Capture the cell that displays the provided text and extract its [X, Y] central coordinate. 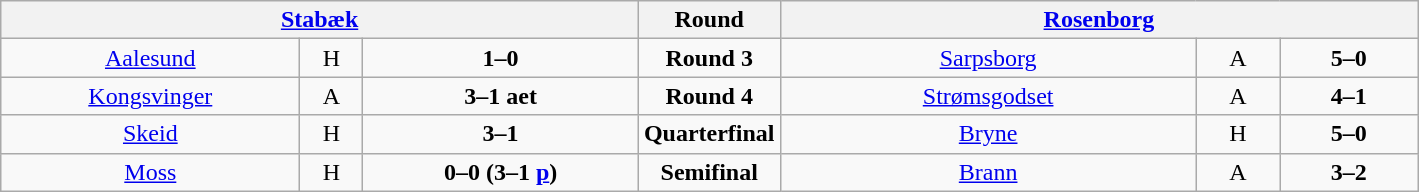
Quarterfinal [709, 134]
Round [709, 20]
0–0 (3–1 p) [501, 172]
4–1 [1349, 96]
Skeid [150, 134]
1–0 [501, 58]
Aalesund [150, 58]
3–1 [501, 134]
Stabæk [320, 20]
Round 3 [709, 58]
Moss [150, 172]
Brann [988, 172]
Strømsgodset [988, 96]
Bryne [988, 134]
Sarpsborg [988, 58]
3–2 [1349, 172]
Rosenborg [1099, 20]
Semifinal [709, 172]
3–1 aet [501, 96]
Round 4 [709, 96]
Kongsvinger [150, 96]
